Output the (x, y) coordinate of the center of the cell containing the given text.  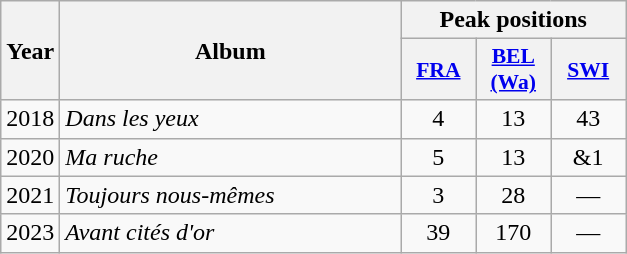
170 (514, 233)
Year (30, 50)
BEL(Wa) (514, 70)
Ma ruche (230, 157)
Album (230, 50)
39 (438, 233)
Avant cités d'or (230, 233)
&1 (588, 157)
43 (588, 119)
3 (438, 195)
SWI (588, 70)
4 (438, 119)
28 (514, 195)
Peak positions (514, 20)
Dans les yeux (230, 119)
2020 (30, 157)
Toujours nous-mêmes (230, 195)
2018 (30, 119)
2023 (30, 233)
5 (438, 157)
2021 (30, 195)
FRA (438, 70)
